Search for the cell housing the specified text and yield its [x, y] center coordinate. 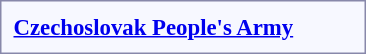
Czechoslovak People's Army [154, 27]
